For the text-containing cell, return its midpoint in [X, Y] coordinate format. 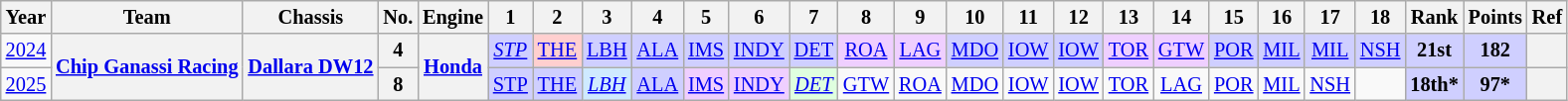
9 [921, 17]
5 [706, 17]
3 [607, 17]
14 [1181, 17]
Chassis [310, 17]
Dallara DW12 [310, 67]
15 [1233, 17]
7 [813, 17]
Rank [1434, 17]
18th* [1434, 84]
18 [1380, 17]
11 [1028, 17]
Year [26, 17]
Engine [453, 17]
97* [1495, 84]
16 [1281, 17]
1 [511, 17]
No. [398, 17]
Team [147, 17]
Honda [453, 67]
2 [557, 17]
2025 [26, 84]
13 [1129, 17]
21st [1434, 50]
Chip Ganassi Racing [147, 67]
12 [1078, 17]
182 [1495, 50]
6 [760, 17]
Points [1495, 17]
Ref [1547, 17]
10 [974, 17]
2024 [26, 50]
17 [1329, 17]
